Determine the [X, Y] coordinate at the center of the cell enclosing the given text.  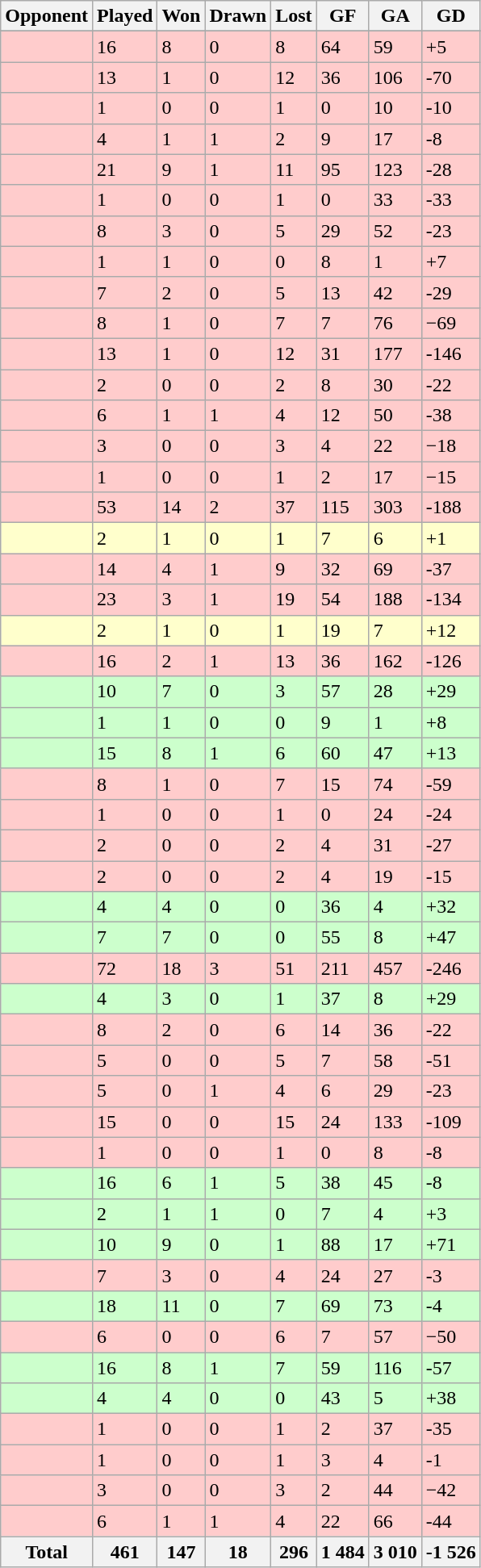
95 [342, 169]
115 [342, 508]
461 [125, 1552]
-1 [450, 1460]
-35 [450, 1429]
32 [342, 569]
Won [181, 16]
45 [395, 1183]
Lost [294, 16]
66 [395, 1521]
21 [125, 169]
147 [181, 1552]
-57 [450, 1368]
-1 526 [450, 1552]
116 [395, 1368]
64 [342, 47]
-10 [450, 108]
-70 [450, 77]
+7 [450, 261]
211 [342, 968]
+12 [450, 630]
-109 [450, 1122]
73 [395, 1306]
GA [395, 16]
-44 [450, 1521]
30 [395, 385]
-134 [450, 600]
33 [395, 200]
88 [342, 1244]
188 [395, 600]
-37 [450, 569]
44 [395, 1491]
106 [395, 77]
+8 [450, 722]
-188 [450, 508]
23 [125, 600]
+3 [450, 1214]
+1 [450, 538]
+38 [450, 1399]
72 [125, 968]
-28 [450, 169]
55 [342, 938]
303 [395, 508]
+13 [450, 753]
60 [342, 753]
Total [47, 1552]
Opponent [47, 16]
123 [395, 169]
−42 [450, 1491]
-51 [450, 1060]
54 [342, 600]
177 [395, 353]
-33 [450, 200]
-29 [450, 292]
162 [395, 661]
GD [450, 16]
457 [395, 968]
-38 [450, 416]
Played [125, 16]
52 [395, 231]
296 [294, 1552]
-146 [450, 353]
−50 [450, 1336]
-27 [450, 845]
−69 [450, 323]
74 [395, 784]
27 [395, 1275]
-4 [450, 1306]
-15 [450, 876]
-246 [450, 968]
+32 [450, 907]
−18 [450, 446]
133 [395, 1122]
28 [395, 692]
−15 [450, 477]
+47 [450, 938]
51 [294, 968]
+5 [450, 47]
3 010 [395, 1552]
1 484 [342, 1552]
53 [125, 508]
47 [395, 753]
-24 [450, 814]
58 [395, 1060]
-3 [450, 1275]
-126 [450, 661]
+71 [450, 1244]
50 [395, 416]
76 [395, 323]
42 [395, 292]
-59 [450, 784]
Drawn [238, 16]
38 [342, 1183]
43 [342, 1399]
GF [342, 16]
